Extract the [X, Y] coordinate from the center of the cell holding the provided text.  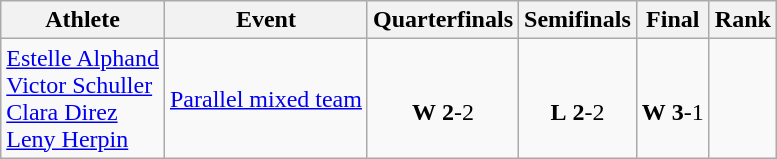
Semifinals [578, 20]
Estelle AlphandVictor SchullerClara DirezLeny Herpin [83, 98]
Event [266, 20]
Rank [742, 20]
W 2-2 [442, 98]
Parallel mixed team [266, 98]
W 3-1 [672, 98]
Quarterfinals [442, 20]
Final [672, 20]
Athlete [83, 20]
L 2-2 [578, 98]
